From the cell containing the given text, extract its center point as (X, Y) coordinate. 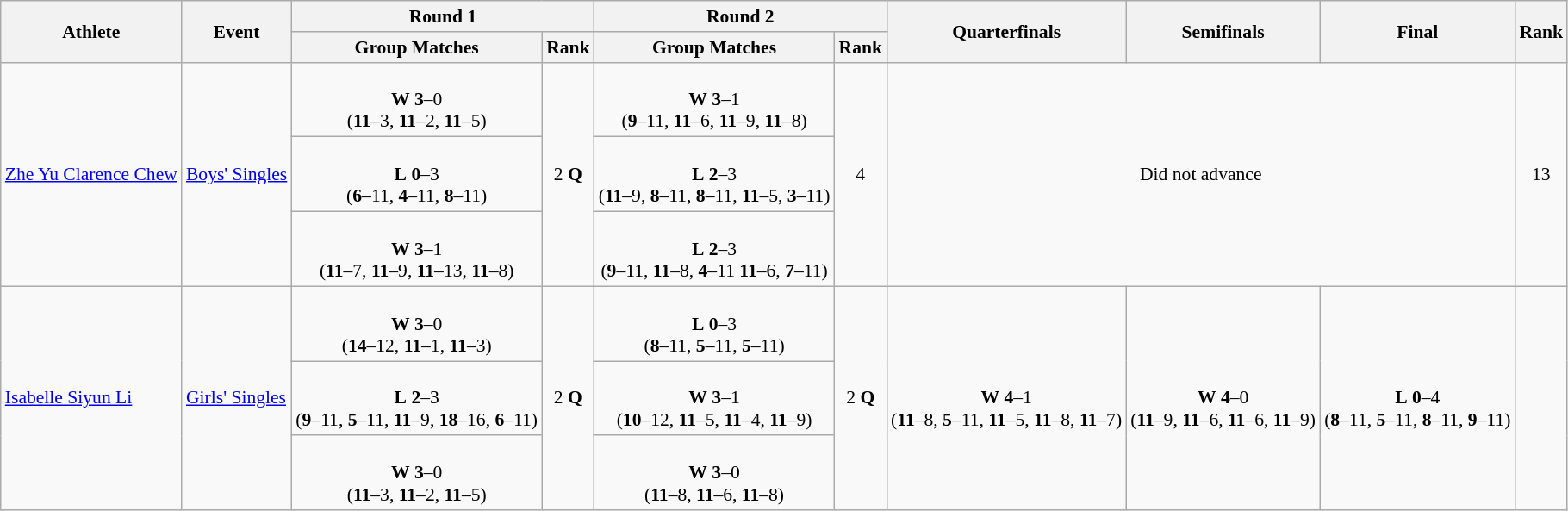
W 4–1 (11–8, 5–11, 11–5, 11–8, 11–7) (1006, 398)
Girls' Singles (236, 398)
W 3–1 (10–12, 11–5, 11–4, 11–9) (715, 398)
W 3–1 (11–7, 11–9, 11–13, 11–8) (417, 250)
Isabelle Siyun Li (91, 398)
Quarterfinals (1006, 31)
13 (1540, 174)
Round 1 (443, 16)
W 3–0 (11–8, 11–6, 11–8) (715, 474)
W 3–0 (14–12, 11–1, 11–3) (417, 324)
L 0–3 (8–11, 5–11, 5–11) (715, 324)
L 0–3 (6–11, 4–11, 8–11) (417, 174)
L 2–3 (9–11, 11–8, 4–11 11–6, 7–11) (715, 250)
Boys' Singles (236, 174)
Semifinals (1223, 31)
Round 2 (741, 16)
L 2–3 (11–9, 8–11, 8–11, 11–5, 3–11) (715, 174)
W 3–1 (9–11, 11–6, 11–9, 11–8) (715, 100)
Athlete (91, 31)
Final (1417, 31)
4 (860, 174)
Zhe Yu Clarence Chew (91, 174)
Event (236, 31)
W 4–0 (11–9, 11–6, 11–6, 11–9) (1223, 398)
Did not advance (1201, 174)
L 0–4 (8–11, 5–11, 8–11, 9–11) (1417, 398)
L 2–3 (9–11, 5–11, 11–9, 18–16, 6–11) (417, 398)
